For the text-containing cell, return its midpoint in (x, y) coordinate format. 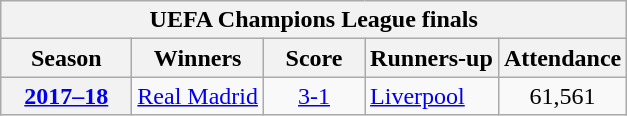
61,561 (562, 96)
2017–18 (66, 96)
Score (314, 58)
Attendance (562, 58)
Season (66, 58)
Liverpool (432, 96)
Runners-up (432, 58)
3-1 (314, 96)
UEFA Champions League finals (314, 20)
Real Madrid (198, 96)
Winners (198, 58)
